Pinpoint the cell where the given text exists, returning its (X, Y) midpoint coordinate. 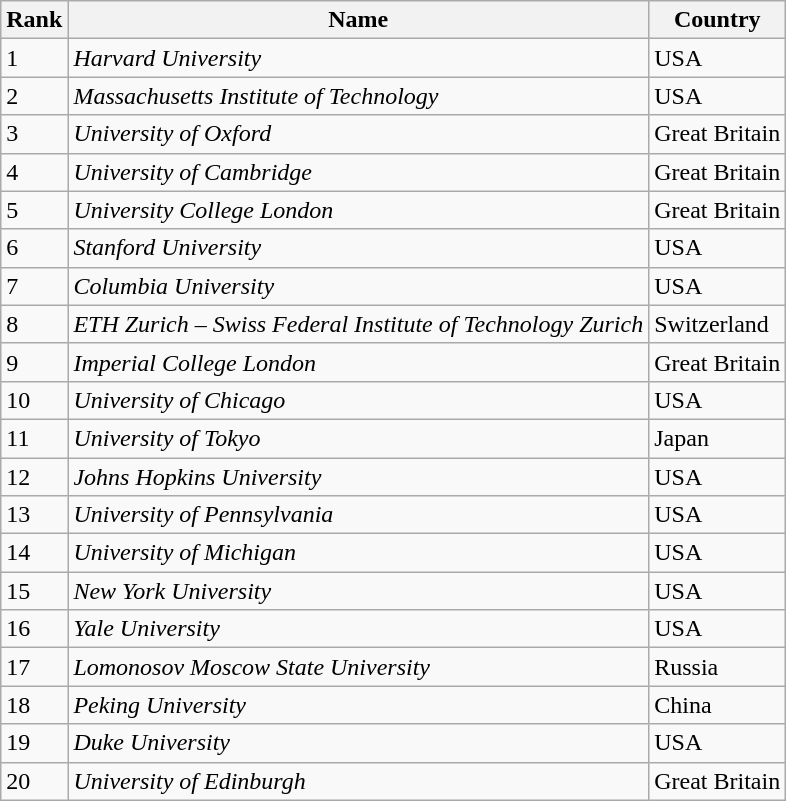
Name (358, 20)
Switzerland (718, 324)
Johns Hopkins University (358, 477)
Massachusetts Institute of Technology (358, 96)
10 (34, 400)
15 (34, 591)
20 (34, 781)
Japan (718, 438)
University of Michigan (358, 553)
16 (34, 629)
University of Pennsylvania (358, 515)
University of Chicago (358, 400)
Imperial College London (358, 362)
4 (34, 172)
Harvard University (358, 58)
Duke University (358, 743)
6 (34, 248)
University of Cambridge (358, 172)
9 (34, 362)
ETH Zurich – Swiss Federal Institute of Technology Zurich (358, 324)
University of Edinburgh (358, 781)
Peking University (358, 705)
Country (718, 20)
8 (34, 324)
Russia (718, 667)
New York University (358, 591)
13 (34, 515)
University College London (358, 210)
Columbia University (358, 286)
Yale University (358, 629)
China (718, 705)
Stanford University (358, 248)
1 (34, 58)
2 (34, 96)
14 (34, 553)
University of Oxford (358, 134)
3 (34, 134)
5 (34, 210)
18 (34, 705)
12 (34, 477)
University of Tokyo (358, 438)
Rank (34, 20)
19 (34, 743)
7 (34, 286)
17 (34, 667)
11 (34, 438)
Lomonosov Moscow State University (358, 667)
